Find where the given text appears and provide that cell's center as (x, y) coordinate. 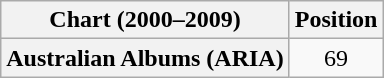
Chart (2000–2009) (145, 20)
Position (336, 20)
69 (336, 58)
Australian Albums (ARIA) (145, 58)
